Scan for the cell matching the given text and deliver its [X, Y] coordinate at center. 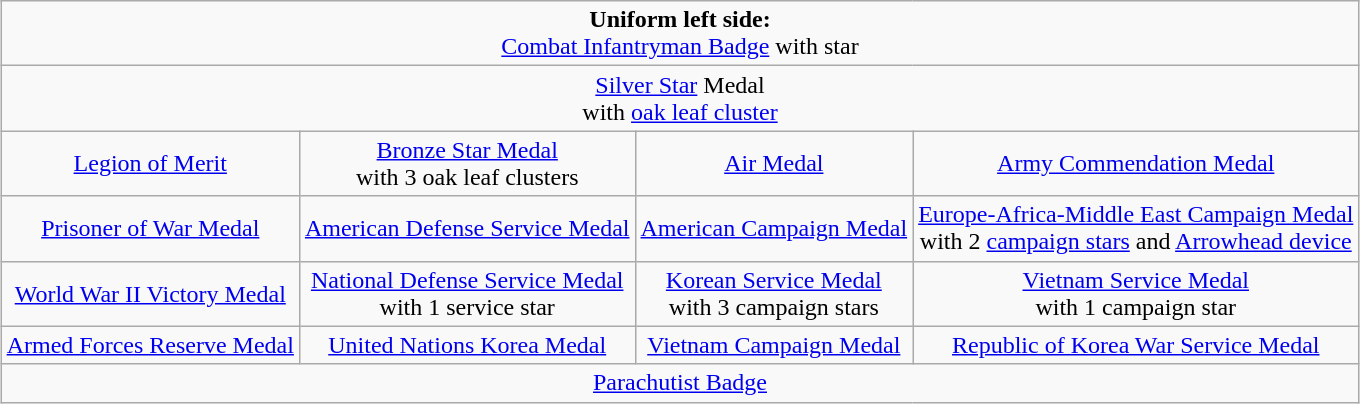
Army Commendation Medal [1136, 164]
Armed Forces Reserve Medal [150, 345]
Korean Service Medalwith 3 campaign stars [774, 294]
Vietnam Campaign Medal [774, 345]
American Campaign Medal [774, 228]
American Defense Service Medal [467, 228]
Parachutist Badge [680, 383]
Prisoner of War Medal [150, 228]
Bronze Star Medalwith 3 oak leaf clusters [467, 164]
Vietnam Service Medalwith 1 campaign star [1136, 294]
United Nations Korea Medal [467, 345]
Republic of Korea War Service Medal [1136, 345]
Silver Star Medalwith oak leaf cluster [680, 98]
Europe-Africa-Middle East Campaign Medalwith 2 campaign stars and Arrowhead device [1136, 228]
Legion of Merit [150, 164]
World War II Victory Medal [150, 294]
National Defense Service Medalwith 1 service star [467, 294]
Uniform left side:Combat Infantryman Badge with star [680, 34]
Air Medal [774, 164]
